Find where the given text appears and provide that cell's center as (x, y) coordinate. 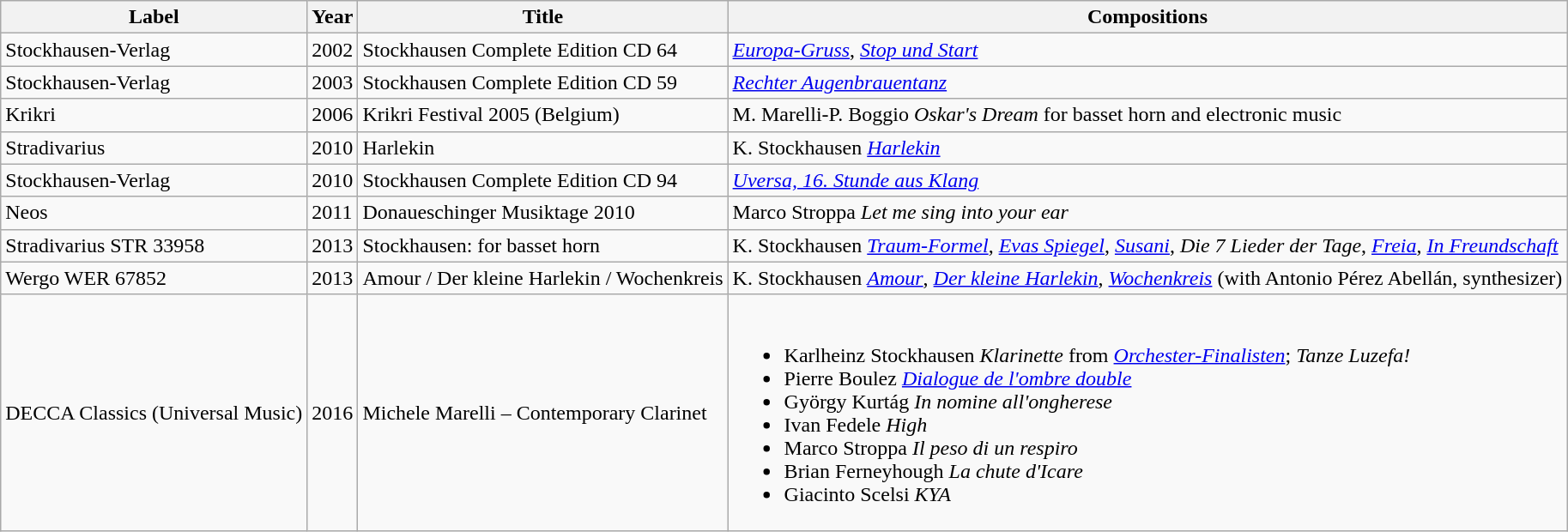
2006 (333, 115)
Krikri Festival 2005 (Belgium) (542, 115)
Krikri (154, 115)
Europa-Gruss, Stop und Start (1147, 50)
2002 (333, 50)
K. Stockhausen Amour, Der kleine Harlekin, Wochenkreis (with Antonio Pérez Abellán, synthesizer) (1147, 278)
Michele Marelli – Contemporary Clarinet (542, 412)
Label (154, 17)
Stockhausen Complete Edition CD 64 (542, 50)
Donaueschinger Musiktage 2010 (542, 213)
Title (542, 17)
Stradivarius (154, 148)
K. Stockhausen Harlekin (1147, 148)
2011 (333, 213)
Neos (154, 213)
2016 (333, 412)
2003 (333, 82)
Amour / Der kleine Harlekin / Wochenkreis (542, 278)
Stockhausen: for basset horn (542, 245)
K. Stockhausen Traum-Formel, Evas Spiegel, Susani, Die 7 Lieder der Tage, Freia, In Freundschaft (1147, 245)
Wergo WER 67852 (154, 278)
Stockhausen Complete Edition CD 94 (542, 180)
Year (333, 17)
M. Marelli-P. Boggio Oskar's Dream for basset horn and electronic music (1147, 115)
Rechter Augenbrauentanz (1147, 82)
Stockhausen Complete Edition CD 59 (542, 82)
Stradivarius STR 33958 (154, 245)
Marco Stroppa Let me sing into your ear (1147, 213)
Uversa, 16. Stunde aus Klang (1147, 180)
Harlekin (542, 148)
Compositions (1147, 17)
DECCA Classics (Universal Music) (154, 412)
